Output the [x, y] coordinate of the center of the cell containing the given text.  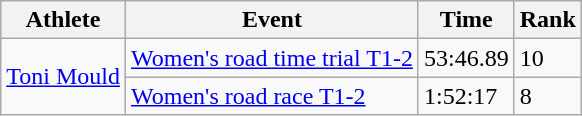
Athlete [64, 20]
Event [272, 20]
Time [466, 20]
Rank [548, 20]
8 [548, 96]
Women's road race T1-2 [272, 96]
10 [548, 58]
53:46.89 [466, 58]
Women's road time trial T1-2 [272, 58]
1:52:17 [466, 96]
Toni Mould [64, 77]
